Provide the [x, y] coordinate of the cell's center where the given text is located.  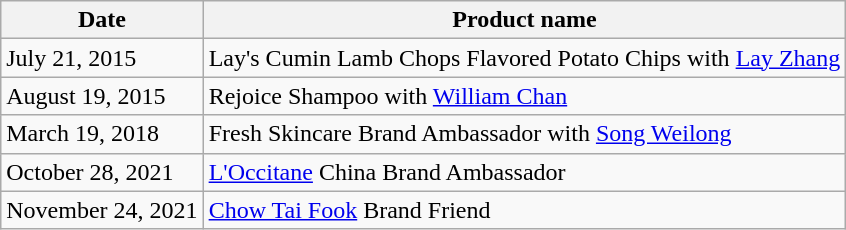
July 21, 2015 [102, 58]
August 19, 2015 [102, 96]
October 28, 2021 [102, 172]
Lay's Cumin Lamb Chops Flavored Potato Chips with Lay Zhang [524, 58]
Product name [524, 20]
Chow Tai Fook Brand Friend [524, 210]
L'Occitane China Brand Ambassador [524, 172]
March 19, 2018 [102, 134]
November 24, 2021 [102, 210]
Rejoice Shampoo with William Chan [524, 96]
Fresh Skincare Brand Ambassador with Song Weilong [524, 134]
Date [102, 20]
